Capture the cell that displays the provided text and extract its (X, Y) central coordinate. 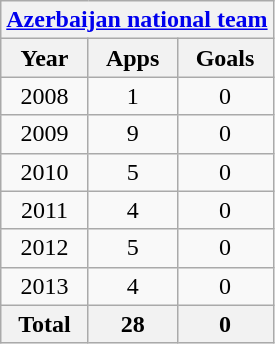
28 (132, 324)
1 (132, 96)
2013 (45, 286)
2009 (45, 134)
2011 (45, 210)
Azerbaijan national team (137, 20)
2010 (45, 172)
Year (45, 58)
Total (45, 324)
Goals (225, 58)
9 (132, 134)
2012 (45, 248)
Apps (132, 58)
2008 (45, 96)
